Search for the cell housing the specified text and yield its [X, Y] center coordinate. 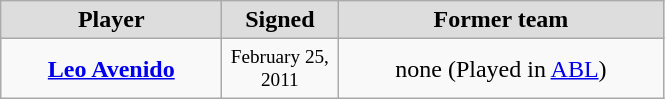
Former team [501, 20]
Signed [280, 20]
Player [112, 20]
Leo Avenido [112, 69]
none (Played in ABL) [501, 69]
February 25, 2011 [280, 69]
